Return the [x, y] coordinate for the center point of the cell that contains the specified text.  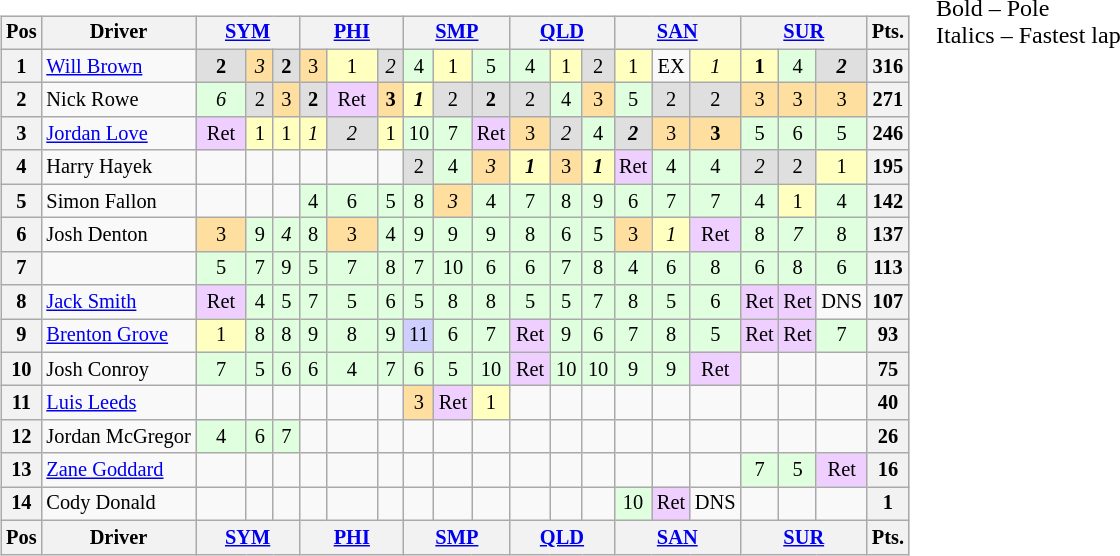
93 [888, 336]
Harry Hayek [118, 167]
Luis Leeds [118, 403]
40 [888, 403]
Will Brown [118, 66]
26 [888, 437]
113 [888, 268]
12 [21, 437]
137 [888, 235]
Josh Denton [118, 235]
16 [888, 470]
Jack Smith [118, 302]
75 [888, 369]
Brenton Grove [118, 336]
13 [21, 470]
316 [888, 66]
271 [888, 100]
195 [888, 167]
Nick Rowe [118, 100]
246 [888, 134]
EX [671, 66]
14 [21, 504]
Cody Donald [118, 504]
Simon Fallon [118, 201]
Jordan Love [118, 134]
Josh Conroy [118, 369]
107 [888, 302]
Zane Goddard [118, 470]
Jordan McGregor [118, 437]
142 [888, 201]
